Return the [X, Y] coordinate for the center point of the cell that contains the specified text.  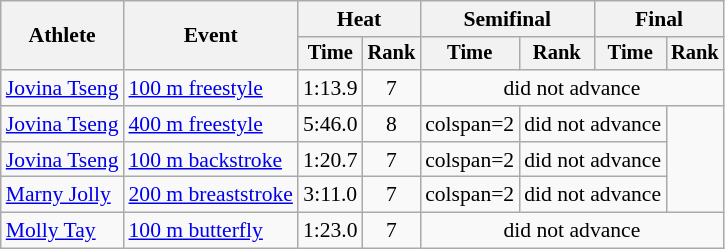
Event [210, 36]
200 m breaststroke [210, 195]
Athlete [62, 36]
Heat [359, 19]
1:20.7 [330, 160]
3:11.0 [330, 195]
100 m butterfly [210, 231]
Marny Jolly [62, 195]
100 m backstroke [210, 160]
400 m freestyle [210, 124]
1:13.9 [330, 88]
Molly Tay [62, 231]
Final [658, 19]
1:23.0 [330, 231]
8 [392, 124]
Semifinal [507, 19]
100 m freestyle [210, 88]
5:46.0 [330, 124]
